Detect which cell encompasses the target text, then output its [x, y] center coordinate. 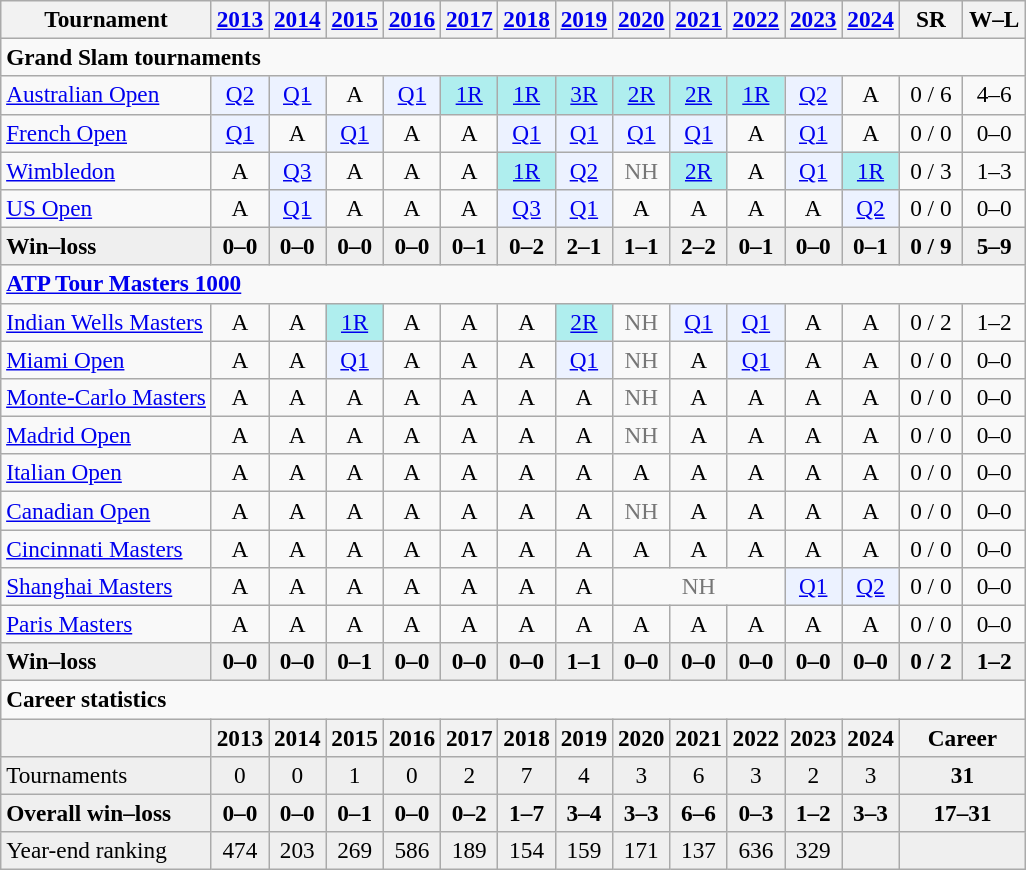
3–4 [584, 813]
4 [584, 775]
474 [240, 850]
2–1 [584, 246]
269 [354, 850]
1 [354, 775]
203 [298, 850]
171 [642, 850]
Wimbledon [106, 170]
3R [584, 95]
329 [814, 850]
Paris Masters [106, 624]
Miami Open [106, 359]
636 [756, 850]
Overall win–loss [106, 813]
W–L [994, 19]
137 [698, 850]
159 [584, 850]
Tournament [106, 19]
ATP Tour Masters 1000 [514, 284]
Monte-Carlo Masters [106, 397]
1–3 [994, 170]
6 [698, 775]
Career statistics [514, 699]
Tournaments [106, 775]
Year-end ranking [106, 850]
586 [412, 850]
31 [962, 775]
Italian Open [106, 473]
2–2 [698, 246]
US Open [106, 208]
Canadian Open [106, 510]
5–9 [994, 246]
Australian Open [106, 95]
189 [470, 850]
7 [526, 775]
4–6 [994, 95]
Grand Slam tournaments [514, 57]
6–6 [698, 813]
SR [930, 19]
17–31 [962, 813]
Indian Wells Masters [106, 322]
French Open [106, 133]
154 [526, 850]
0–3 [756, 813]
Shanghai Masters [106, 586]
0 / 9 [930, 246]
Cincinnati Masters [106, 548]
Career [962, 737]
0 / 3 [930, 170]
1–7 [526, 813]
Madrid Open [106, 435]
0 / 6 [930, 95]
